Search for the cell housing the specified text and yield its [X, Y] center coordinate. 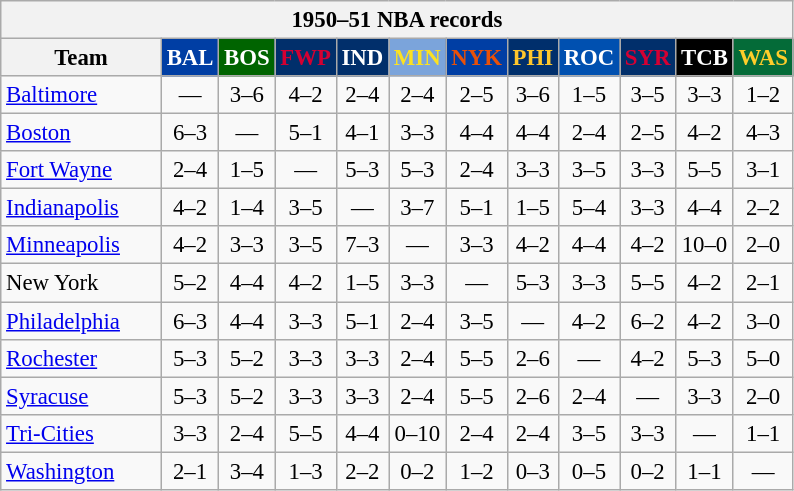
4–3 [763, 133]
Baltimore [82, 95]
0–3 [532, 471]
Indianapolis [82, 208]
BOS [247, 58]
BAL [190, 58]
3–0 [763, 321]
Team [82, 58]
Fort Wayne [82, 170]
Washington [82, 471]
New York [82, 283]
5–4 [588, 208]
5–0 [763, 358]
Philadelphia [82, 321]
PHI [532, 58]
4–1 [362, 133]
3–1 [763, 170]
IND [362, 58]
1–4 [247, 208]
Tri-Cities [82, 433]
NYK [476, 58]
Boston [82, 133]
FWP [306, 58]
0–5 [588, 471]
ROC [588, 58]
3–4 [247, 471]
10–0 [704, 245]
0–10 [418, 433]
TCB [704, 58]
3–7 [418, 208]
1950–51 NBA records [397, 20]
MIN [418, 58]
6–2 [648, 321]
1–3 [306, 471]
WAS [763, 58]
Rochester [82, 358]
7–3 [362, 245]
Minneapolis [82, 245]
SYR [648, 58]
Syracuse [82, 396]
